Extract the [x, y] coordinate from the center of the cell holding the provided text.  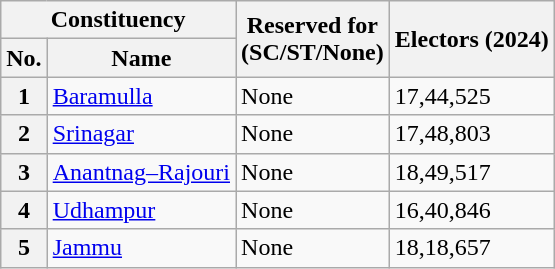
Reserved for(SC/ST/None) [313, 39]
18,18,657 [472, 248]
Constituency [118, 20]
Name [141, 58]
Anantnag–Rajouri [141, 172]
Srinagar [141, 134]
16,40,846 [472, 210]
17,48,803 [472, 134]
No. [24, 58]
Udhampur [141, 210]
1 [24, 96]
Electors (2024) [472, 39]
17,44,525 [472, 96]
3 [24, 172]
5 [24, 248]
2 [24, 134]
Baramulla [141, 96]
4 [24, 210]
Jammu [141, 248]
18,49,517 [472, 172]
